Locate the cell with the specified text and output its (x, y) center coordinate. 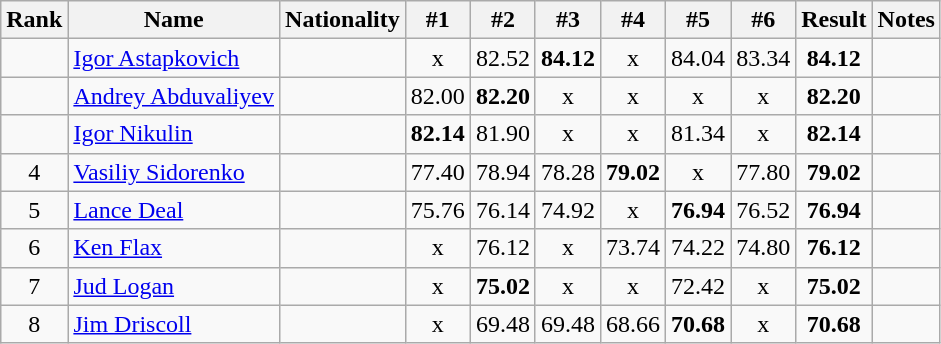
#2 (502, 20)
#3 (568, 20)
81.34 (698, 134)
#1 (438, 20)
Jud Logan (174, 286)
74.80 (764, 248)
78.94 (502, 172)
75.76 (438, 210)
#4 (632, 20)
77.80 (764, 172)
68.66 (632, 324)
84.04 (698, 58)
83.34 (764, 58)
Vasiliy Sidorenko (174, 172)
#6 (764, 20)
74.22 (698, 248)
Jim Driscoll (174, 324)
73.74 (632, 248)
82.00 (438, 96)
Name (174, 20)
Ken Flax (174, 248)
77.40 (438, 172)
72.42 (698, 286)
81.90 (502, 134)
Andrey Abduvaliyev (174, 96)
Igor Astapkovich (174, 58)
Lance Deal (174, 210)
76.52 (764, 210)
6 (34, 248)
Result (834, 20)
78.28 (568, 172)
82.52 (502, 58)
Igor Nikulin (174, 134)
Rank (34, 20)
8 (34, 324)
Notes (906, 20)
7 (34, 286)
#5 (698, 20)
74.92 (568, 210)
4 (34, 172)
Nationality (343, 20)
76.14 (502, 210)
5 (34, 210)
